Pinpoint the cell where the given text exists, returning its [X, Y] midpoint coordinate. 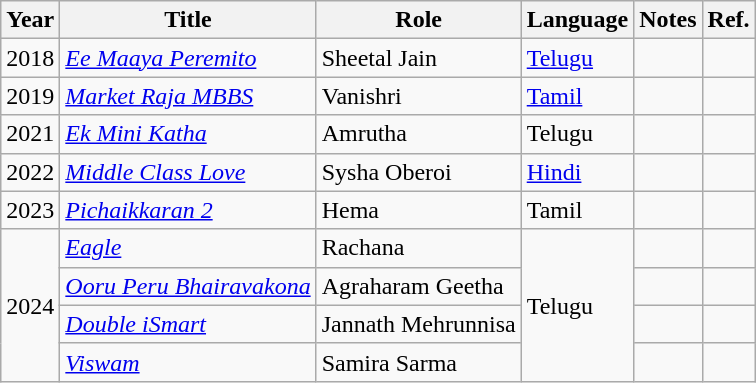
Eagle [188, 248]
Ref. [728, 20]
2023 [30, 210]
Samira Sarma [418, 362]
Ek Mini Katha [188, 134]
Hema [418, 210]
Amrutha [418, 134]
Middle Class Love [188, 172]
Pichaikkaran 2 [188, 210]
Ee Maaya Peremito [188, 58]
Rachana [418, 248]
Market Raja MBBS [188, 96]
Sheetal Jain [418, 58]
Ooru Peru Bhairavakona [188, 286]
Role [418, 20]
Vanishri [418, 96]
2018 [30, 58]
2022 [30, 172]
Hindi [577, 172]
Sysha Oberoi [418, 172]
2021 [30, 134]
2024 [30, 305]
2019 [30, 96]
Notes [668, 20]
Year [30, 20]
Agraharam Geetha [418, 286]
Jannath Mehrunnisa [418, 324]
Title [188, 20]
Viswam [188, 362]
Language [577, 20]
Double iSmart [188, 324]
